Return (x, y) of the center of cell containing provided text 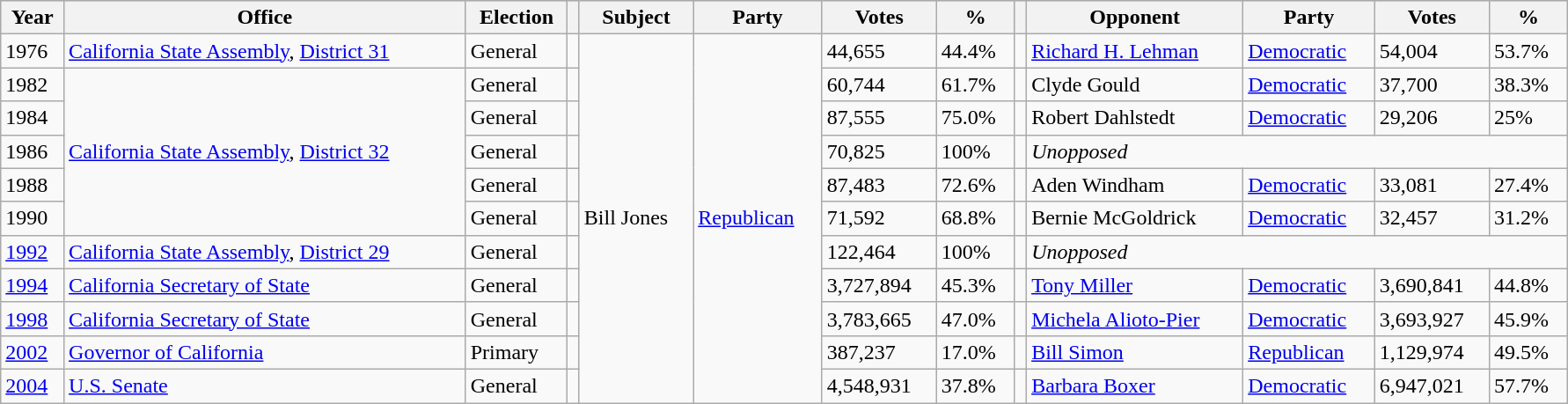
Bill Simon (1135, 352)
1994 (33, 285)
61.7% (975, 84)
Governor of California (266, 352)
45.3% (975, 285)
49.5% (1528, 352)
Michela Alioto-Pier (1135, 319)
1988 (33, 185)
1998 (33, 319)
17.0% (975, 352)
87,483 (879, 185)
45.9% (1528, 319)
Bill Jones (635, 218)
44,655 (879, 51)
2002 (33, 352)
Bernie McGoldrick (1135, 218)
Aden Windham (1135, 185)
32,457 (1432, 218)
Election (517, 18)
1986 (33, 151)
Barbara Boxer (1135, 386)
3,727,894 (879, 285)
53.7% (1528, 51)
Robert Dahlstedt (1135, 118)
122,464 (879, 252)
California State Assembly, District 31 (266, 51)
Subject (635, 18)
Office (266, 18)
3,690,841 (1432, 285)
Year (33, 18)
3,693,927 (1432, 319)
4,548,931 (879, 386)
44.8% (1528, 285)
29,206 (1432, 118)
60,744 (879, 84)
1976 (33, 51)
2004 (33, 386)
38.3% (1528, 84)
33,081 (1432, 185)
6,947,021 (1432, 386)
California State Assembly, District 32 (266, 151)
25% (1528, 118)
47.0% (975, 319)
37,700 (1432, 84)
87,555 (879, 118)
U.S. Senate (266, 386)
54,004 (1432, 51)
Primary (517, 352)
3,783,665 (879, 319)
70,825 (879, 151)
1992 (33, 252)
71,592 (879, 218)
44.4% (975, 51)
387,237 (879, 352)
75.0% (975, 118)
37.8% (975, 386)
72.6% (975, 185)
Richard H. Lehman (1135, 51)
Clyde Gould (1135, 84)
27.4% (1528, 185)
California State Assembly, District 29 (266, 252)
68.8% (975, 218)
31.2% (1528, 218)
1990 (33, 218)
Opponent (1135, 18)
Tony Miller (1135, 285)
1,129,974 (1432, 352)
57.7% (1528, 386)
1982 (33, 84)
1984 (33, 118)
